Search for the cell housing the specified text and yield its [X, Y] center coordinate. 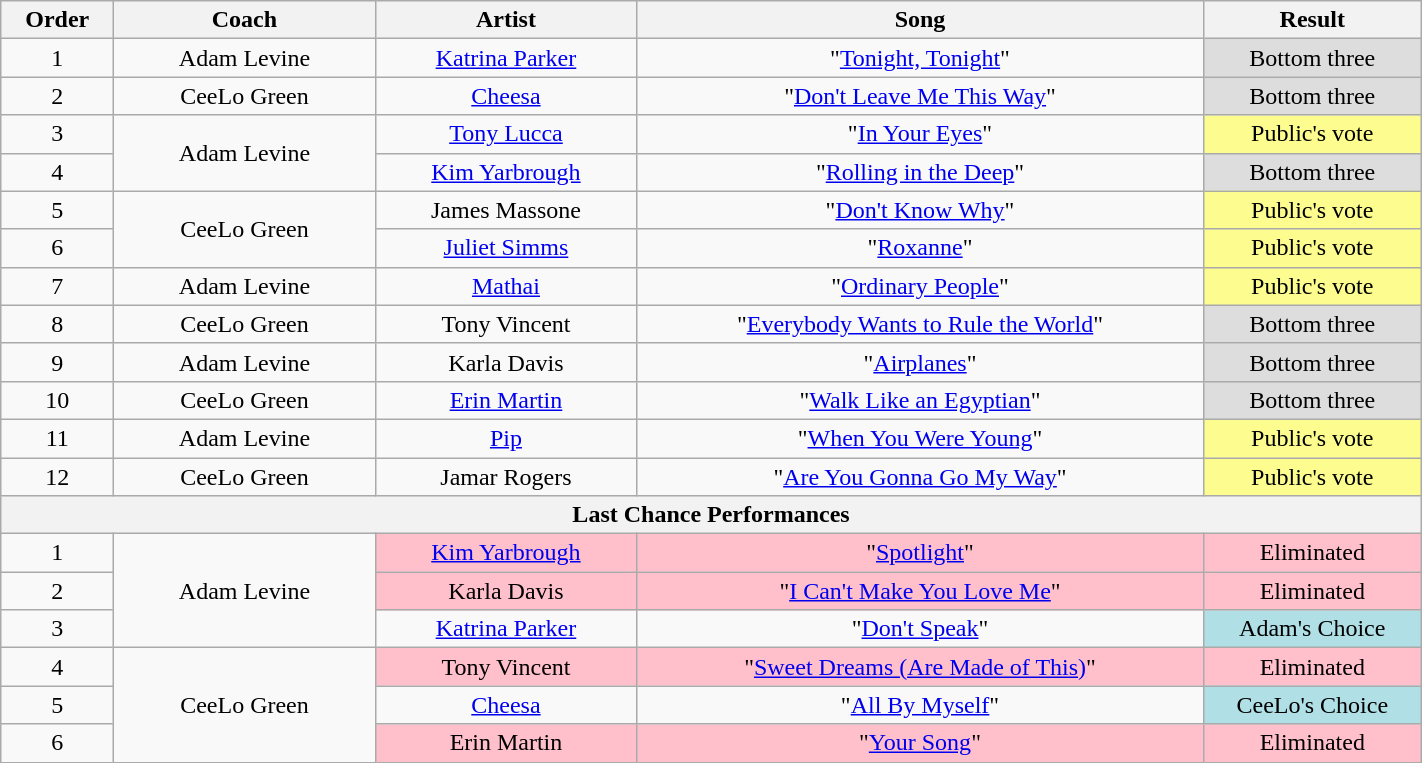
"Don't Speak" [920, 629]
"Everybody Wants to Rule the World" [920, 324]
Song [920, 20]
Tony Lucca [506, 134]
7 [58, 286]
Adam's Choice [1312, 629]
"Rolling in the Deep" [920, 172]
"In Your Eyes" [920, 134]
"Don't Leave Me This Way" [920, 96]
"All By Myself" [920, 705]
"Airplanes" [920, 362]
Jamar Rogers [506, 477]
12 [58, 477]
10 [58, 400]
Coach [244, 20]
"Spotlight" [920, 553]
"I Can't Make You Love Me" [920, 591]
"Walk Like an Egyptian" [920, 400]
Mathai [506, 286]
Order [58, 20]
CeeLo's Choice [1312, 705]
"Don't Know Why" [920, 210]
Artist [506, 20]
9 [58, 362]
Pip [506, 438]
"Ordinary People" [920, 286]
"Are You Gonna Go My Way" [920, 477]
"Sweet Dreams (Are Made of This)" [920, 667]
"Roxanne" [920, 248]
"When You Were Young" [920, 438]
"Your Song" [920, 743]
8 [58, 324]
Juliet Simms [506, 248]
Result [1312, 20]
James Massone [506, 210]
11 [58, 438]
Last Chance Performances [711, 515]
"Tonight, Tonight" [920, 58]
